Find where the given text appears and provide that cell's center as (X, Y) coordinate. 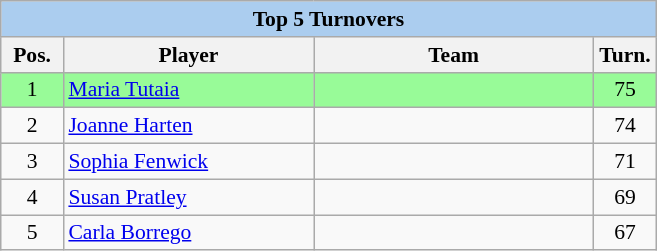
71 (626, 162)
2 (32, 126)
69 (626, 197)
4 (32, 197)
3 (32, 162)
Top 5 Turnovers (329, 19)
Player (188, 55)
Maria Tutaia (188, 90)
74 (626, 126)
Team (454, 55)
Carla Borrego (188, 233)
67 (626, 233)
Pos. (32, 55)
Susan Pratley (188, 197)
Turn. (626, 55)
75 (626, 90)
1 (32, 90)
Sophia Fenwick (188, 162)
Joanne Harten (188, 126)
5 (32, 233)
